Output the (x, y) coordinate of the center of the cell containing the given text.  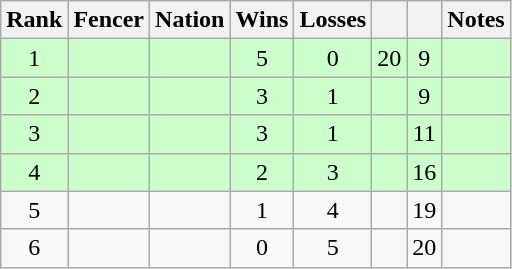
19 (424, 210)
Losses (333, 20)
Rank (34, 20)
Fencer (109, 20)
6 (34, 248)
16 (424, 172)
11 (424, 134)
Notes (476, 20)
Nation (190, 20)
Wins (262, 20)
